Scan for the cell matching the given text and deliver its [x, y] coordinate at center. 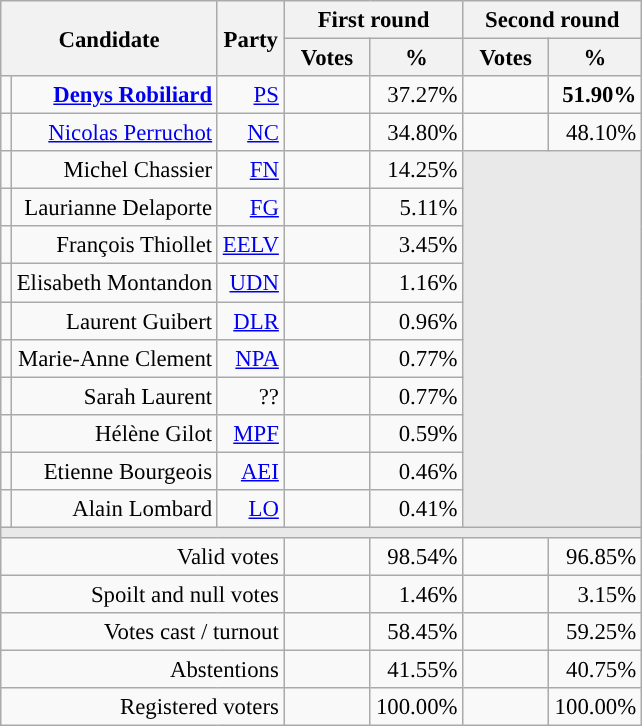
Laurent Guibert [114, 321]
48.10% [594, 133]
1.16% [416, 283]
LO [250, 509]
Party [250, 38]
UDN [250, 283]
98.54% [416, 557]
0.46% [416, 471]
0.59% [416, 433]
34.80% [416, 133]
MPF [250, 433]
PS [250, 95]
1.46% [416, 594]
Michel Chassier [114, 170]
Second round [552, 20]
3.15% [594, 594]
5.11% [416, 208]
Nicolas Perruchot [114, 133]
3.45% [416, 245]
FG [250, 208]
NPA [250, 358]
Candidate [110, 38]
François Thiollet [114, 245]
58.45% [416, 632]
0.96% [416, 321]
Marie-Anne Clement [114, 358]
41.55% [416, 670]
FN [250, 170]
Valid votes [142, 557]
40.75% [594, 670]
EELV [250, 245]
Elisabeth Montandon [114, 283]
Votes cast / turnout [142, 632]
First round [374, 20]
Laurianne Delaporte [114, 208]
37.27% [416, 95]
Denys Robiliard [114, 95]
Sarah Laurent [114, 396]
51.90% [594, 95]
?? [250, 396]
AEI [250, 471]
Alain Lombard [114, 509]
Spoilt and null votes [142, 594]
Hélène Gilot [114, 433]
DLR [250, 321]
96.85% [594, 557]
Etienne Bourgeois [114, 471]
NC [250, 133]
Abstentions [142, 670]
14.25% [416, 170]
Registered voters [142, 707]
59.25% [594, 632]
0.41% [416, 509]
